Provide the [x, y] coordinate of the cell's center where the given text is located.  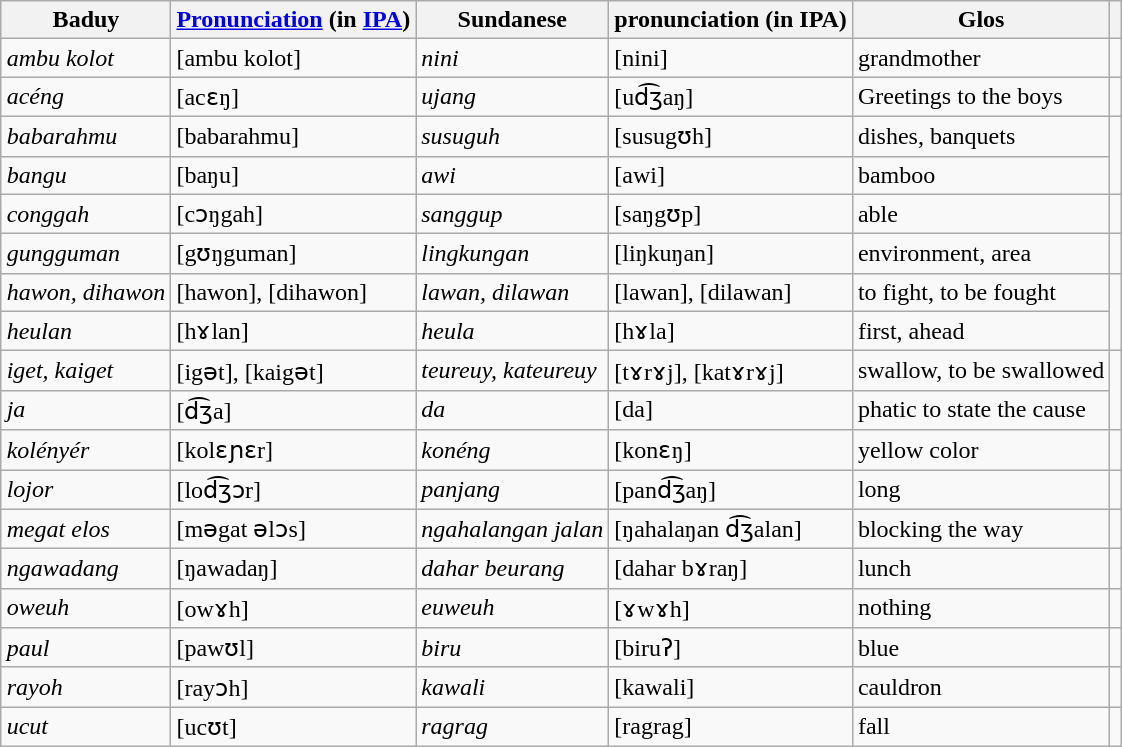
babarahmu [86, 136]
susuguh [512, 136]
euweuh [512, 608]
megat elos [86, 529]
acéng [86, 97]
swallow, to be swallowed [980, 371]
[pawʊl] [294, 648]
bangu [86, 175]
grandmother [980, 58]
blocking the way [980, 529]
paul [86, 648]
kawali [512, 687]
iget, kaiget [86, 371]
[nini] [731, 58]
[cɔŋgah] [294, 214]
[owɤh] [294, 608]
[pand͡ʒaŋ] [731, 490]
panjang [512, 490]
[acɛŋ] [294, 97]
gungguman [86, 254]
Sundanese [512, 20]
[konɛŋ] [731, 450]
fall [980, 727]
yellow color [980, 450]
[ucʊt] [294, 727]
da [512, 410]
phatic to state the cause [980, 410]
cauldron [980, 687]
[da] [731, 410]
to fight, to be fought [980, 292]
Baduy [86, 20]
[igət], [kaigət] [294, 371]
heulan [86, 331]
[tɤrɤj], [katɤrɤj] [731, 371]
rayoh [86, 687]
Pronunciation (in IPA) [294, 20]
lojor [86, 490]
kolényér [86, 450]
Glos [980, 20]
[məgat əlɔs] [294, 529]
ujang [512, 97]
[ud͡ʒaŋ] [731, 97]
lawan, dilawan [512, 292]
ucut [86, 727]
blue [980, 648]
lingkungan [512, 254]
[liŋkuŋan] [731, 254]
[hɤla] [731, 331]
[lod͡ʒɔr] [294, 490]
conggah [86, 214]
[biruʔ] [731, 648]
[awi] [731, 175]
[baŋu] [294, 175]
lunch [980, 569]
dahar beurang [512, 569]
[dahar bɤraŋ] [731, 569]
long [980, 490]
heula [512, 331]
ja [86, 410]
[rayɔh] [294, 687]
[babarahmu] [294, 136]
able [980, 214]
bamboo [980, 175]
nothing [980, 608]
dishes, banquets [980, 136]
pronunciation (in IPA) [731, 20]
[ambu kolot] [294, 58]
[hawon], [dihawon] [294, 292]
[ɤwɤh] [731, 608]
nini [512, 58]
ngahalangan jalan [512, 529]
[saŋgʊp] [731, 214]
[hɤlan] [294, 331]
[gʊŋguman] [294, 254]
teureuy, kateureuy [512, 371]
sanggup [512, 214]
oweuh [86, 608]
[ŋawadaŋ] [294, 569]
[ragrag] [731, 727]
first, ahead [980, 331]
konéng [512, 450]
ragrag [512, 727]
ambu kolot [86, 58]
biru [512, 648]
hawon, dihawon [86, 292]
Greetings to the boys [980, 97]
environment, area [980, 254]
[lawan], [dilawan] [731, 292]
[kolɛɲɛr] [294, 450]
[ŋahalaŋan d͡ʒalan] [731, 529]
[susugʊh] [731, 136]
ngawadang [86, 569]
[d͡ʒa] [294, 410]
awi [512, 175]
[kawali] [731, 687]
